Extract the (X, Y) coordinate from the center of the cell holding the provided text.  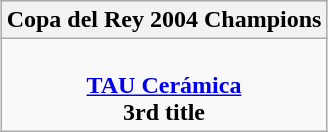
TAU Cerámica 3rd title (164, 85)
Copa del Rey 2004 Champions (164, 20)
